Find where the given text appears and provide that cell's center as (X, Y) coordinate. 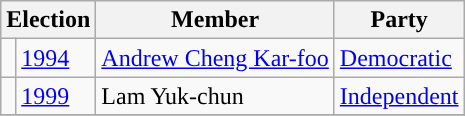
Party (399, 20)
1999 (56, 96)
Independent (399, 96)
Andrew Cheng Kar-foo (216, 58)
Election (48, 20)
Lam Yuk-chun (216, 96)
1994 (56, 58)
Democratic (399, 58)
Member (216, 20)
